Return [X, Y] of the center of cell containing provided text 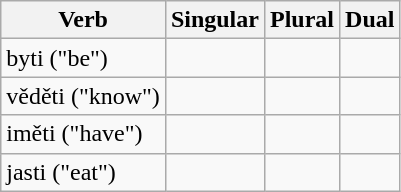
věděti ("know") [84, 96]
iměti ("have") [84, 134]
Verb [84, 20]
Singular [214, 20]
Dual [370, 20]
jasti ("eat") [84, 172]
byti ("be") [84, 58]
Plural [302, 20]
